Provide the (X, Y) coordinate of the cell's center where the given text is located.  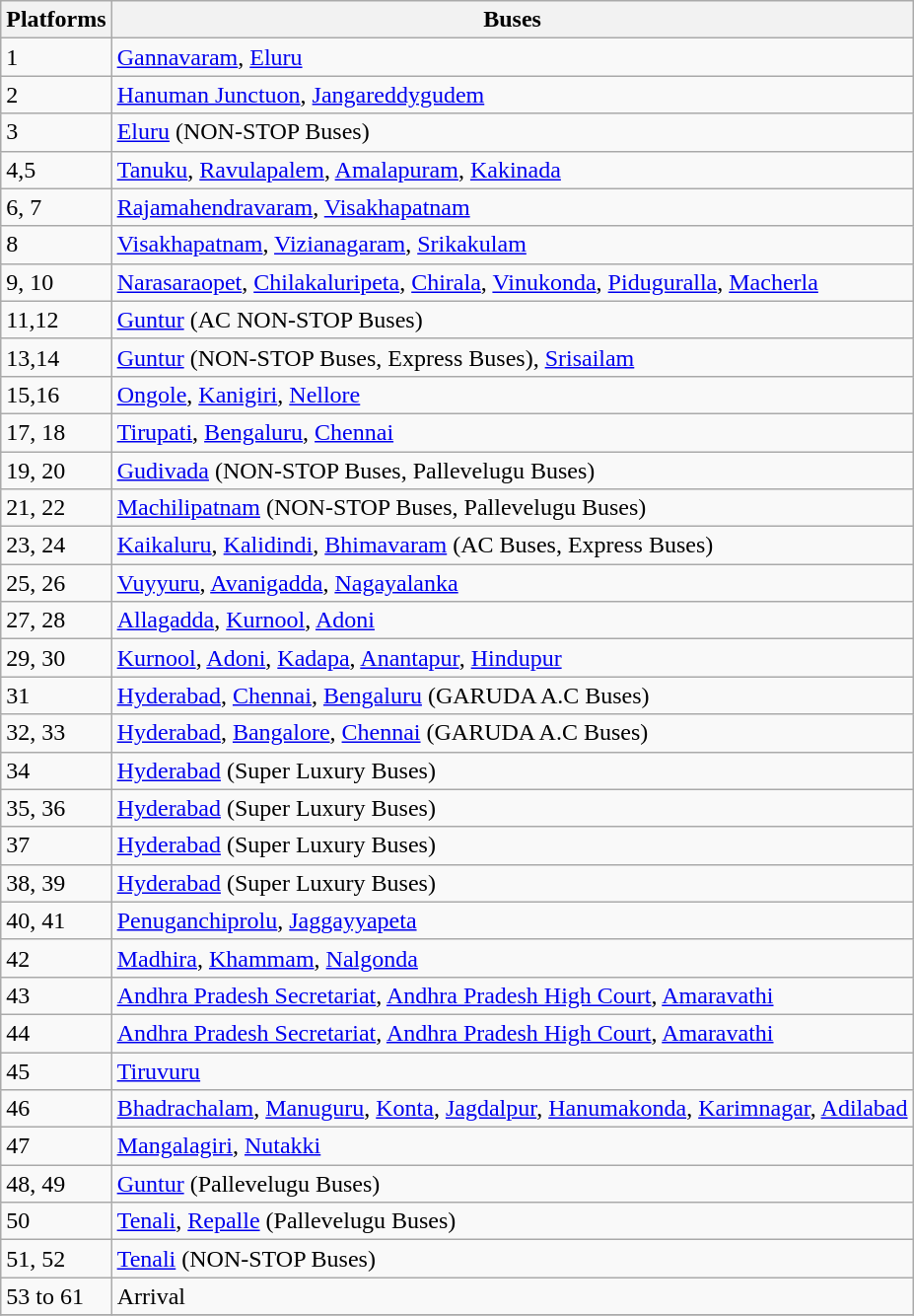
34 (56, 770)
Gannavaram, Eluru (513, 57)
Gudivada (NON-STOP Buses, Pallevelugu Buses) (513, 471)
46 (56, 1109)
Platforms (56, 20)
Kurnool, Adoni, Kadapa, Anantapur, Hindupur (513, 658)
Hanuman Junctuon, Jangareddygudem (513, 95)
Eluru (NON-STOP Buses) (513, 132)
4,5 (56, 170)
Hyderabad, Bangalore, Chennai (GARUDA A.C Buses) (513, 733)
Tenali, Repalle (Pallevelugu Buses) (513, 1221)
Ongole, Kanigiri, Nellore (513, 395)
Guntur (Pallevelugu Buses) (513, 1184)
Tenali (NON-STOP Buses) (513, 1259)
21, 22 (56, 508)
27, 28 (56, 621)
25, 26 (56, 583)
44 (56, 1033)
23, 24 (56, 546)
Visakhapatnam, Vizianagaram, Srikakulam (513, 245)
Vuyyuru, Avanigadda, Nagayalanka (513, 583)
Hyderabad, Chennai, Bengaluru (GARUDA A.C Buses) (513, 695)
51, 52 (56, 1259)
17, 18 (56, 432)
Guntur (AC NON-STOP Buses) (513, 320)
32, 33 (56, 733)
45 (56, 1070)
11,12 (56, 320)
38, 39 (56, 883)
Tiruvuru (513, 1070)
40, 41 (56, 920)
1 (56, 57)
43 (56, 995)
Machilipatnam (NON-STOP Buses, Pallevelugu Buses) (513, 508)
53 to 61 (56, 1296)
Mangalagiri, Nutakki (513, 1146)
13,14 (56, 357)
Buses (513, 20)
Kaikaluru, Kalidindi, Bhimavaram (AC Buses, Express Buses) (513, 546)
50 (56, 1221)
Madhira, Khammam, Nalgonda (513, 958)
47 (56, 1146)
Rajamahendravaram, Visakhapatnam (513, 207)
31 (56, 695)
Allagadda, Kurnool, Adoni (513, 621)
Narasaraopet, Chilakaluripeta, Chirala, Vinukonda, Piduguralla, Macherla (513, 282)
Arrival (513, 1296)
42 (56, 958)
15,16 (56, 395)
Guntur (NON-STOP Buses, Express Buses), Srisailam (513, 357)
48, 49 (56, 1184)
Bhadrachalam, Manuguru, Konta, Jagdalpur, Hanumakonda, Karimnagar, Adilabad (513, 1109)
8 (56, 245)
6, 7 (56, 207)
35, 36 (56, 808)
9, 10 (56, 282)
19, 20 (56, 471)
2 (56, 95)
3 (56, 132)
Tirupati, Bengaluru, Chennai (513, 432)
Penuganchiprolu, Jaggayyapeta (513, 920)
Tanuku, Ravulapalem, Amalapuram, Kakinada (513, 170)
37 (56, 845)
29, 30 (56, 658)
